Scan for the cell matching the given text and deliver its [x, y] coordinate at center. 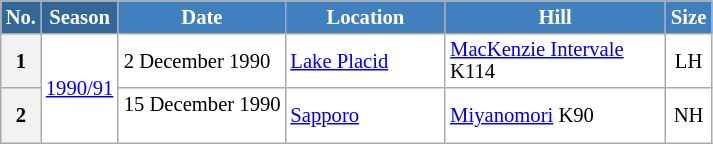
1990/91 [80, 88]
Miyanomori K90 [555, 116]
15 December 1990 [202, 116]
No. [21, 16]
2 [21, 116]
Sapporo [365, 116]
Lake Placid [365, 60]
2 December 1990 [202, 60]
1 [21, 60]
Location [365, 16]
LH [688, 60]
Date [202, 16]
NH [688, 116]
Size [688, 16]
Hill [555, 16]
Season [80, 16]
MacKenzie Intervale K114 [555, 60]
